Detect which cell encompasses the target text, then output its [X, Y] center coordinate. 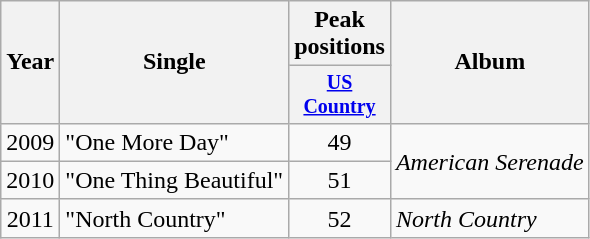
51 [340, 180]
American Serenade [490, 161]
49 [340, 142]
Year [30, 62]
US Country [340, 94]
North Country [490, 218]
2009 [30, 142]
52 [340, 218]
Single [174, 62]
Peak positions [340, 34]
"One Thing Beautiful" [174, 180]
2010 [30, 180]
2011 [30, 218]
Album [490, 62]
"North Country" [174, 218]
"One More Day" [174, 142]
